Return (X, Y) of the center of cell containing provided text 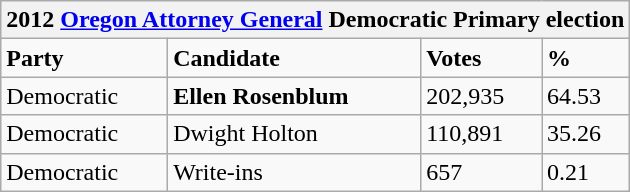
657 (482, 172)
Votes (482, 58)
0.21 (586, 172)
64.53 (586, 96)
202,935 (482, 96)
Write-ins (294, 172)
Party (84, 58)
Candidate (294, 58)
Ellen Rosenblum (294, 96)
% (586, 58)
35.26 (586, 134)
Dwight Holton (294, 134)
2012 Oregon Attorney General Democratic Primary election (316, 20)
110,891 (482, 134)
